Output the [X, Y] coordinate of the center of the cell containing the given text.  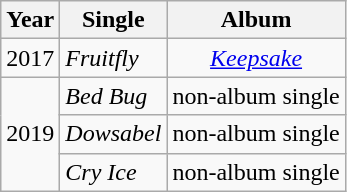
2017 [30, 58]
Fruitfly [114, 58]
2019 [30, 134]
Single [114, 20]
Album [256, 20]
Dowsabel [114, 134]
Year [30, 20]
Cry Ice [114, 172]
Keepsake [256, 58]
Bed Bug [114, 96]
